Capture the cell that displays the provided text and extract its [x, y] central coordinate. 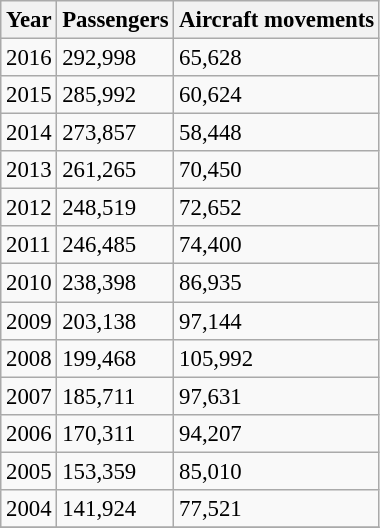
2011 [29, 245]
2006 [29, 433]
292,998 [116, 58]
2016 [29, 58]
97,631 [277, 396]
94,207 [277, 433]
60,624 [277, 95]
2013 [29, 170]
238,398 [116, 283]
2015 [29, 95]
77,521 [277, 509]
285,992 [116, 95]
58,448 [277, 133]
2005 [29, 471]
2010 [29, 283]
2014 [29, 133]
170,311 [116, 433]
246,485 [116, 245]
86,935 [277, 283]
199,468 [116, 358]
2007 [29, 396]
2009 [29, 321]
97,144 [277, 321]
153,359 [116, 471]
Aircraft movements [277, 20]
185,711 [116, 396]
Passengers [116, 20]
2008 [29, 358]
72,652 [277, 208]
141,924 [116, 509]
85,010 [277, 471]
273,857 [116, 133]
105,992 [277, 358]
Year [29, 20]
74,400 [277, 245]
65,628 [277, 58]
2012 [29, 208]
203,138 [116, 321]
70,450 [277, 170]
261,265 [116, 170]
2004 [29, 509]
248,519 [116, 208]
